Extract the [x, y] coordinate from the center of the cell holding the provided text.  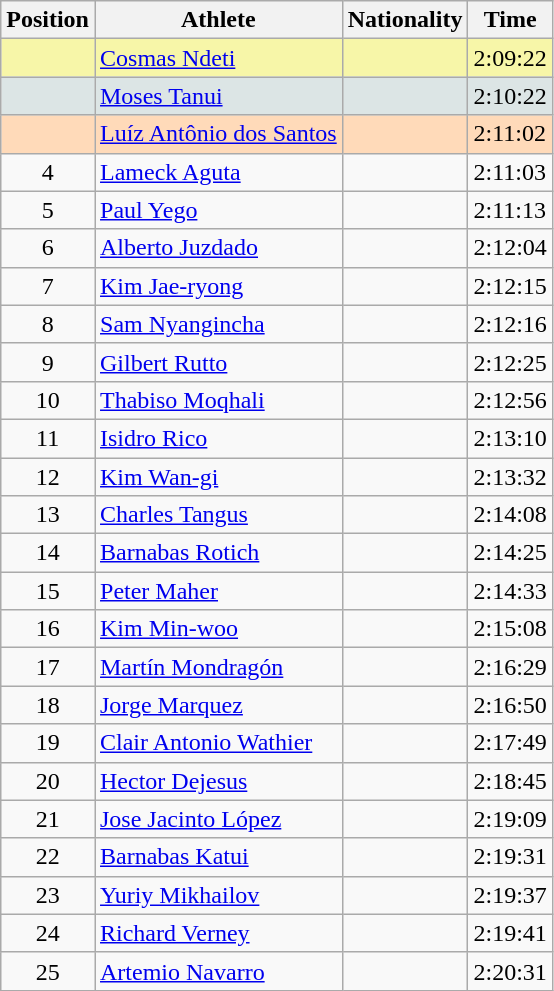
Artemio Navarro [218, 971]
Peter Maher [218, 591]
2:13:32 [510, 477]
Jorge Marquez [218, 705]
Barnabas Katui [218, 857]
9 [48, 362]
18 [48, 705]
2:11:03 [510, 172]
14 [48, 553]
Thabiso Moqhali [218, 400]
2:14:25 [510, 553]
2:16:29 [510, 667]
2:17:49 [510, 743]
2:19:31 [510, 857]
Clair Antonio Wathier [218, 743]
15 [48, 591]
Gilbert Rutto [218, 362]
Isidro Rico [218, 438]
12 [48, 477]
Yuriy Mikhailov [218, 895]
Kim Min-woo [218, 629]
Paul Yego [218, 210]
21 [48, 819]
2:12:25 [510, 362]
Position [48, 20]
19 [48, 743]
Athlete [218, 20]
Nationality [405, 20]
Luíz Antônio dos Santos [218, 134]
2:10:22 [510, 96]
Moses Tanui [218, 96]
4 [48, 172]
Alberto Juzdado [218, 248]
22 [48, 857]
Time [510, 20]
Barnabas Rotich [218, 553]
2:11:13 [510, 210]
Sam Nyangincha [218, 324]
Charles Tangus [218, 515]
6 [48, 248]
2:12:16 [510, 324]
16 [48, 629]
8 [48, 324]
17 [48, 667]
11 [48, 438]
2:15:08 [510, 629]
7 [48, 286]
2:19:37 [510, 895]
2:14:33 [510, 591]
2:09:22 [510, 58]
2:19:09 [510, 819]
Kim Wan-gi [218, 477]
2:13:10 [510, 438]
Jose Jacinto López [218, 819]
Martín Mondragón [218, 667]
10 [48, 400]
5 [48, 210]
Richard Verney [218, 933]
2:14:08 [510, 515]
Hector Dejesus [218, 781]
Cosmas Ndeti [218, 58]
2:12:56 [510, 400]
2:11:02 [510, 134]
25 [48, 971]
2:16:50 [510, 705]
Lameck Aguta [218, 172]
2:20:31 [510, 971]
23 [48, 895]
2:19:41 [510, 933]
Kim Jae-ryong [218, 286]
2:12:04 [510, 248]
24 [48, 933]
13 [48, 515]
2:12:15 [510, 286]
20 [48, 781]
2:18:45 [510, 781]
